From the cell containing the given text, extract its center point as (X, Y) coordinate. 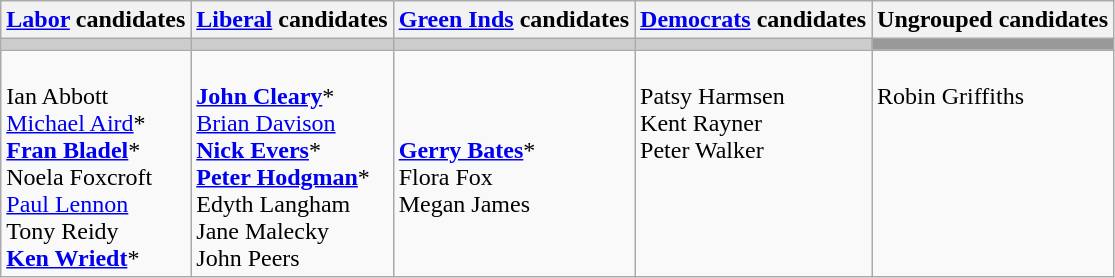
Ungrouped candidates (993, 20)
Patsy Harmsen Kent Rayner Peter Walker (754, 164)
Gerry Bates* Flora Fox Megan James (514, 164)
Democrats candidates (754, 20)
Liberal candidates (292, 20)
Robin Griffiths (993, 164)
Ian Abbott Michael Aird* Fran Bladel* Noela Foxcroft Paul Lennon Tony Reidy Ken Wriedt* (96, 164)
Labor candidates (96, 20)
John Cleary* Brian Davison Nick Evers* Peter Hodgman* Edyth Langham Jane Malecky John Peers (292, 164)
Green Inds candidates (514, 20)
